Capture the cell that displays the provided text and extract its [x, y] central coordinate. 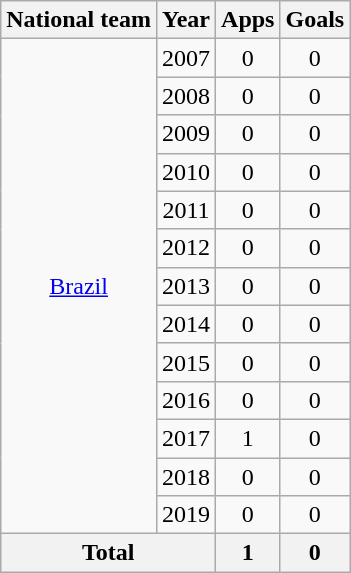
Total [108, 553]
Goals [315, 20]
2008 [186, 96]
2012 [186, 248]
2019 [186, 515]
2018 [186, 477]
2017 [186, 438]
2013 [186, 286]
Brazil [79, 286]
2009 [186, 134]
Year [186, 20]
2010 [186, 172]
Apps [248, 20]
2016 [186, 400]
2014 [186, 324]
2015 [186, 362]
National team [79, 20]
2011 [186, 210]
2007 [186, 58]
